Locate the cell with the specified text and output its (x, y) center coordinate. 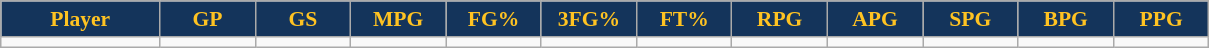
GP (208, 19)
MPG (398, 19)
RPG (780, 19)
Player (80, 19)
BPG (1066, 19)
3FG% (588, 19)
PPG (1161, 19)
APG (874, 19)
FG% (494, 19)
FT% (684, 19)
SPG (970, 19)
GS (302, 19)
